Provide the (x, y) coordinate of the cell's center where the given text is located.  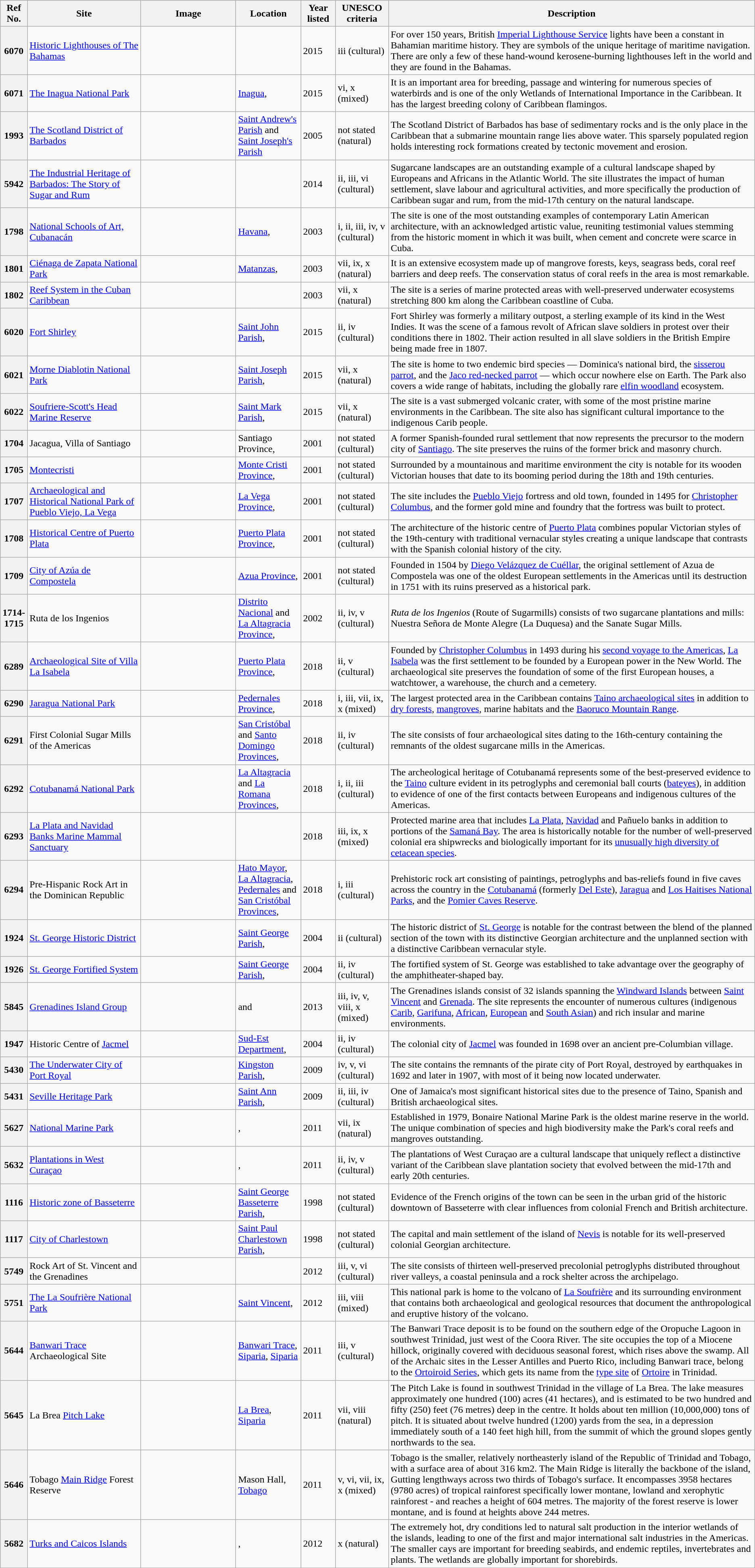
1709 (14, 576)
Saint Paul Charlestown Parish, (269, 1239)
Grenadines Island Group (84, 1006)
La Brea, Siparia (269, 1415)
5749 (14, 1271)
6071 (14, 93)
Ruta de los Ingenios (84, 618)
1704 (14, 444)
Saint Ann Parish, (269, 1096)
6020 (14, 332)
Site (84, 14)
Hato Mayor, La Altagracia, Pedernales and San Cristóbal Provinces, (269, 890)
6289 (14, 666)
6292 (14, 789)
i, ii, iii (cultural) (362, 789)
La Altagracia and La Romana Provinces, (269, 789)
5430 (14, 1070)
Saint Vincent, (269, 1303)
iii, v, vi (cultural) (362, 1271)
Description (571, 14)
5845 (14, 1006)
Santiago Province, (269, 444)
City of Azúa de Compostela (84, 576)
The Inagua National Park (84, 93)
Image (188, 14)
5942 (14, 184)
6022 (14, 412)
Saint Andrew's Parish and Saint Joseph's Parish (269, 135)
The capital and main settlement of the island of Nevis is notable for its well-preserved colonial Georgian architecture. (571, 1239)
2013 (318, 1006)
6294 (14, 890)
One of Jamaica's most significant historical sites due to the presence of Taino, Spanish and British archaeological sites. (571, 1096)
and (269, 1006)
vii, viii (natural) (362, 1415)
Banwari Trace Archaeological Site (84, 1351)
Fort Shirley (84, 332)
Ref No. (14, 14)
The Scotland District of Barbados (84, 135)
ii, iii, iv (cultural) (362, 1096)
The site consists of four archaeological sites dating to the 16th-century containing the remnants of the oldest sugarcane mills in the Americas. (571, 740)
Ciénaga de Zapata National Park (84, 269)
The fortified system of St. George was established to take advantage over the geography of the amphitheater-shaped bay. (571, 969)
5431 (14, 1096)
6291 (14, 740)
1926 (14, 969)
National Schools of Art, Cubanacán (84, 231)
Archaeological Site of Villa La Isabela (84, 666)
6021 (14, 375)
x (natural) (362, 1543)
5644 (14, 1351)
5646 (14, 1485)
UNESCO criteria (362, 14)
ii, iii, vi (cultural) (362, 184)
i, ii, iii, iv, v (cultural) (362, 231)
San Cristóbal and Santo Domingo Provinces, (269, 740)
Mason Hall, Tobago (269, 1485)
iii (cultural) (362, 51)
The site is a series of marine protected areas with well-preserved underwater ecosystems stretching 800 km along the Caribbean coastline of Cuba. (571, 295)
Historic Centre of Jacmel (84, 1043)
Plantations in West Curaçao (84, 1165)
Rock Art of St. Vincent and the Grenadines (84, 1271)
National Marine Park (84, 1128)
i, iii, vii, ix, x (mixed) (362, 703)
Inagua, (269, 93)
St. George Fortified System (84, 969)
1707 (14, 502)
Jaragua National Park (84, 703)
1798 (14, 231)
i, iii (cultural) (362, 890)
St. George Historic District (84, 938)
Kingston Parish, (269, 1070)
6070 (14, 51)
First Colonial Sugar Mills of the Americas (84, 740)
Historic zone of Basseterre (84, 1202)
1714-1715 (14, 618)
vi, x (mixed) (362, 93)
5751 (14, 1303)
1947 (14, 1043)
Turks and Caicos Islands (84, 1543)
Monte Cristi Province, (269, 469)
Saint Mark Parish, (269, 412)
Distrito Nacional and La Altagracia Province, (269, 618)
Year listed (318, 14)
6290 (14, 703)
1924 (14, 938)
5682 (14, 1543)
Historical Centre of Puerto Plata (84, 539)
Azua Province, (269, 576)
Saint George Basseterre Parish, (269, 1202)
1708 (14, 539)
iii, ix, x (mixed) (362, 836)
1705 (14, 469)
5645 (14, 1415)
5627 (14, 1128)
The Underwater City of Port Royal (84, 1070)
iv, v, vi (cultural) (362, 1070)
vii, ix, x (natural) (362, 269)
Banwari Trace, Siparia, Siparia (269, 1351)
Tobago Main Ridge Forest Reserve (84, 1485)
Saint Joseph Parish, (269, 375)
1116 (14, 1202)
iii, v (cultural) (362, 1351)
The Industrial Heritage of Barbados: The Story of Sugar and Rum (84, 184)
Seville Heritage Park (84, 1096)
Jacagua, Villa of Santiago (84, 444)
iii, viii (mixed) (362, 1303)
City of Charlestown (84, 1239)
iii, iv, v, viii, x (mixed) (362, 1006)
Montecristi (84, 469)
Archaeological and Historical National Park of Pueblo Viejo, La Vega (84, 502)
Historic Lighthouses of The Bahamas (84, 51)
2002 (318, 618)
Saint John Parish, (269, 332)
1117 (14, 1239)
The colonial city of Jacmel was founded in 1698 over an ancient pre-Columbian village. (571, 1043)
ii, v (cultural) (362, 666)
Location (269, 14)
Havana, (269, 231)
6293 (14, 836)
Soufriere-Scott's Head Marine Reserve (84, 412)
2005 (318, 135)
Morne Diablotin National Park (84, 375)
Pre-Hispanic Rock Art in the Dominican Republic (84, 890)
La Plata and Navidad Banks Marine Mammal Sanctuary (84, 836)
not stated (natural) (362, 135)
ii (cultural) (362, 938)
1802 (14, 295)
vii, ix (natural) (362, 1128)
Matanzas, (269, 269)
Sud-Est Department, (269, 1043)
Cotubanamá National Park (84, 789)
La Brea Pitch Lake (84, 1415)
Reef System in the Cuban Caribbean (84, 295)
2014 (318, 184)
La Vega Province, (269, 502)
1801 (14, 269)
5632 (14, 1165)
The La Soufrière National Park (84, 1303)
v, vi, vii, ix, x (mixed) (362, 1485)
Pedernales Province, (269, 703)
1993 (14, 135)
